Detect which cell encompasses the target text, then output its (x, y) center coordinate. 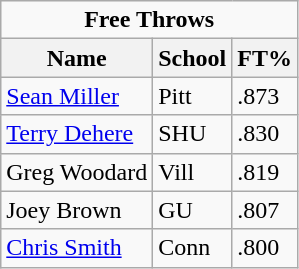
.800 (265, 248)
Pitt (192, 96)
Terry Dehere (77, 134)
FT% (265, 58)
GU (192, 210)
SHU (192, 134)
Name (77, 58)
Sean Miller (77, 96)
Vill (192, 172)
Chris Smith (77, 248)
.807 (265, 210)
.830 (265, 134)
.873 (265, 96)
Free Throws (150, 20)
School (192, 58)
Joey Brown (77, 210)
.819 (265, 172)
Conn (192, 248)
Greg Woodard (77, 172)
